Identify which cell holds the provided text, then report its [x, y] central coordinate. 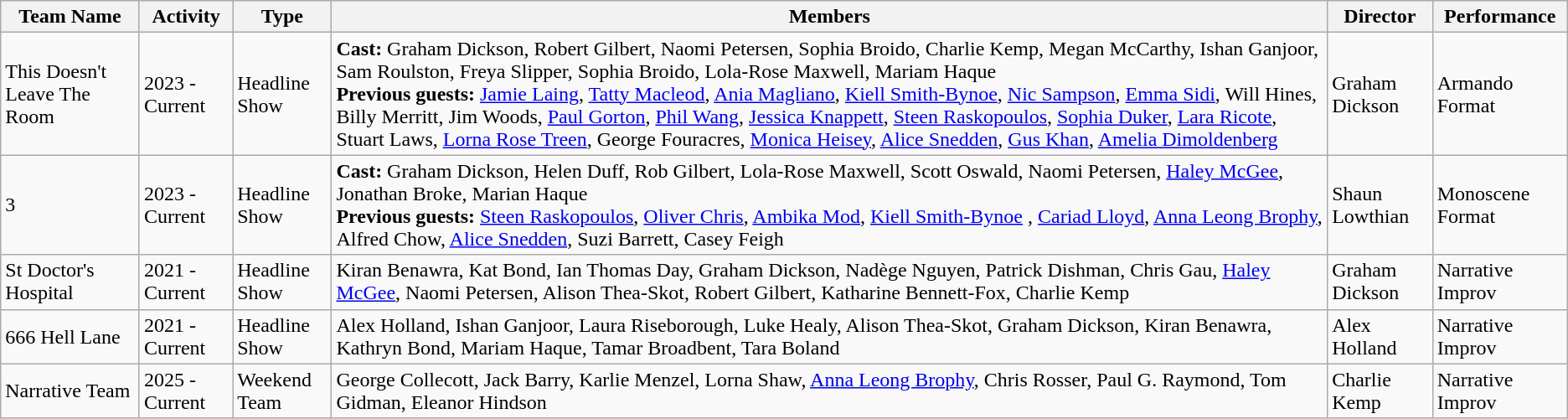
St Doctor's Hospital [70, 282]
Director [1380, 17]
Type [282, 17]
3 [70, 204]
Performance [1499, 17]
Charlie Kemp [1380, 391]
Shaun Lowthian [1380, 204]
Members [829, 17]
666 Hell Lane [70, 337]
Monoscene Format [1499, 204]
Team Name [70, 17]
Weekend Team [282, 391]
Activity [186, 17]
Narrative Team [70, 391]
Armando Format [1499, 94]
Alex Holland [1380, 337]
This Doesn't Leave The Room [70, 94]
George Collecott, Jack Barry, Karlie Menzel, Lorna Shaw, Anna Leong Brophy, Chris Rosser, Paul G. Raymond, Tom Gidman, Eleanor Hindson [829, 391]
2025 - Current [186, 391]
